Search for the cell housing the specified text and yield its (x, y) center coordinate. 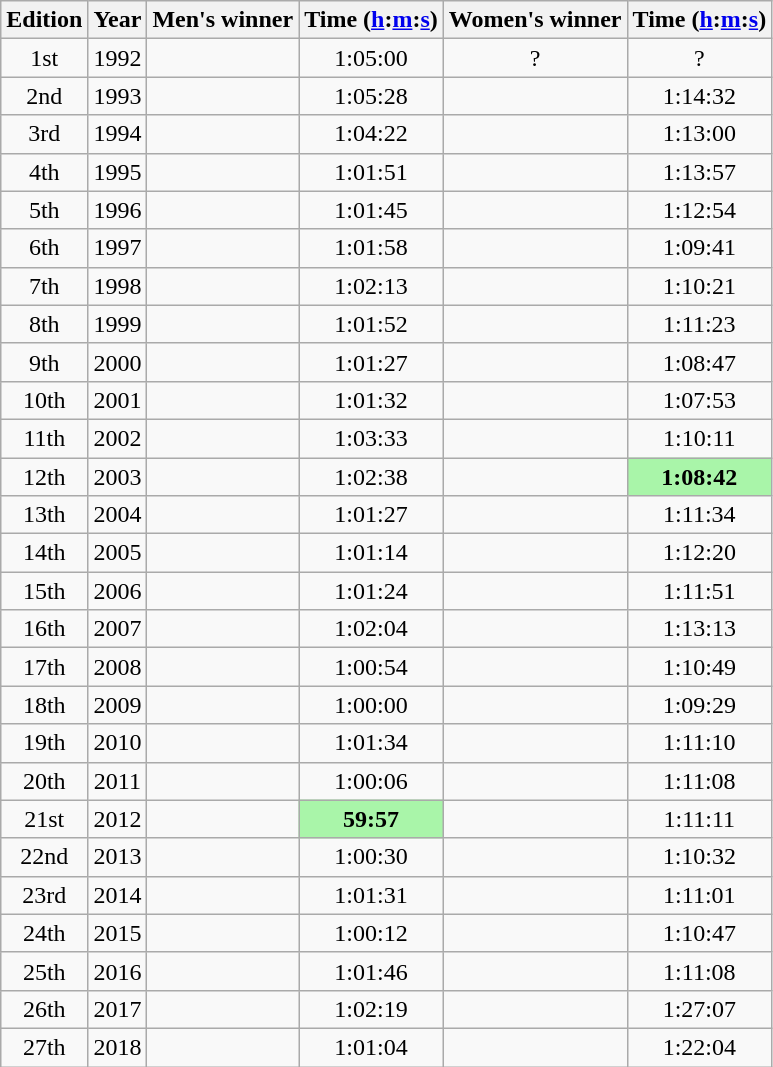
1:01:24 (372, 591)
1:27:07 (700, 1009)
3rd (44, 134)
1996 (118, 210)
1:01:58 (372, 248)
1:08:42 (700, 477)
2008 (118, 667)
2011 (118, 781)
17th (44, 667)
1:00:12 (372, 933)
2006 (118, 591)
2018 (118, 1047)
1998 (118, 286)
1:14:32 (700, 96)
14th (44, 553)
1:02:19 (372, 1009)
2001 (118, 400)
19th (44, 743)
1999 (118, 324)
2005 (118, 553)
1:03:33 (372, 438)
1:10:21 (700, 286)
2016 (118, 971)
1:01:45 (372, 210)
7th (44, 286)
2002 (118, 438)
1:01:46 (372, 971)
2004 (118, 515)
1:00:30 (372, 857)
1:11:23 (700, 324)
23rd (44, 895)
10th (44, 400)
5th (44, 210)
1:13:13 (700, 629)
20th (44, 781)
1:07:53 (700, 400)
1:13:57 (700, 172)
1997 (118, 248)
15th (44, 591)
1995 (118, 172)
1:09:29 (700, 705)
1:10:47 (700, 933)
2015 (118, 933)
1994 (118, 134)
26th (44, 1009)
12th (44, 477)
1:01:32 (372, 400)
1:11:11 (700, 819)
2013 (118, 857)
1:10:11 (700, 438)
1:11:34 (700, 515)
2007 (118, 629)
1:11:51 (700, 591)
2014 (118, 895)
1:01:04 (372, 1047)
2017 (118, 1009)
8th (44, 324)
1:01:34 (372, 743)
21st (44, 819)
1:05:28 (372, 96)
16th (44, 629)
2012 (118, 819)
22nd (44, 857)
2000 (118, 362)
1:01:51 (372, 172)
59:57 (372, 819)
1:00:00 (372, 705)
24th (44, 933)
1:11:01 (700, 895)
1:22:04 (700, 1047)
1st (44, 58)
1992 (118, 58)
1:01:31 (372, 895)
2010 (118, 743)
Edition (44, 20)
1:02:04 (372, 629)
25th (44, 971)
1:01:52 (372, 324)
1:01:14 (372, 553)
6th (44, 248)
1:09:41 (700, 248)
1:10:32 (700, 857)
4th (44, 172)
Men's winner (223, 20)
9th (44, 362)
13th (44, 515)
18th (44, 705)
Women's winner (535, 20)
Year (118, 20)
1:00:06 (372, 781)
1:08:47 (700, 362)
1:02:13 (372, 286)
1:04:22 (372, 134)
2009 (118, 705)
1:13:00 (700, 134)
11th (44, 438)
2nd (44, 96)
1:12:20 (700, 553)
1:05:00 (372, 58)
2003 (118, 477)
1:00:54 (372, 667)
1:02:38 (372, 477)
1:11:10 (700, 743)
1:10:49 (700, 667)
27th (44, 1047)
1:12:54 (700, 210)
1993 (118, 96)
